From the cell containing the given text, extract its center point as (x, y) coordinate. 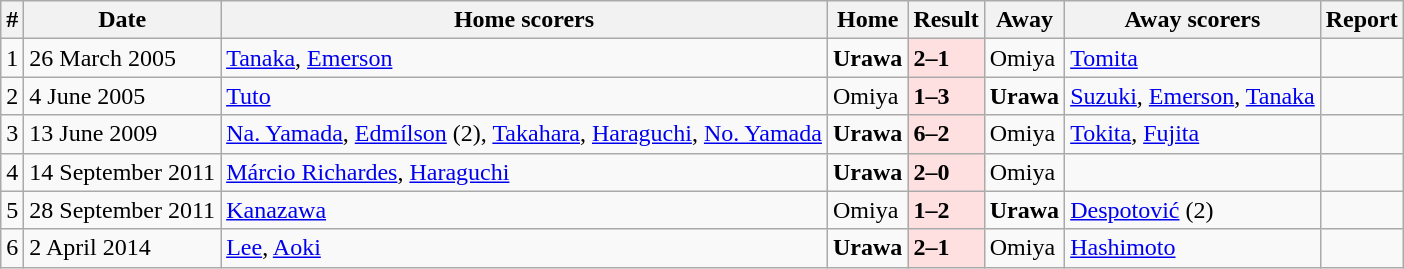
Na. Yamada, Edmílson (2), Takahara, Haraguchi, No. Yamada (524, 134)
Suzuki, Emerson, Tanaka (1193, 96)
1–2 (946, 210)
Date (122, 20)
Report (1362, 20)
14 September 2011 (122, 172)
Away (1024, 20)
1 (12, 58)
Result (946, 20)
Home (867, 20)
Lee, Aoki (524, 248)
4 (12, 172)
2–0 (946, 172)
26 March 2005 (122, 58)
5 (12, 210)
Kanazawa (524, 210)
13 June 2009 (122, 134)
Despotović (2) (1193, 210)
2 (12, 96)
6 (12, 248)
4 June 2005 (122, 96)
Home scorers (524, 20)
6–2 (946, 134)
Tomita (1193, 58)
Tanaka, Emerson (524, 58)
Tuto (524, 96)
3 (12, 134)
Hashimoto (1193, 248)
2 April 2014 (122, 248)
Away scorers (1193, 20)
1–3 (946, 96)
Tokita, Fujita (1193, 134)
# (12, 20)
Márcio Richardes, Haraguchi (524, 172)
28 September 2011 (122, 210)
